Output the (x, y) coordinate of the center of the cell containing the given text.  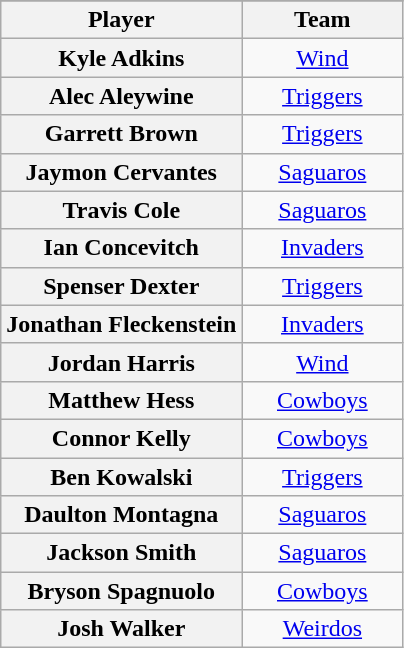
Bryson Spagnuolo (122, 591)
Team (322, 20)
Connor Kelly (122, 438)
Weirdos (322, 629)
Ben Kowalski (122, 477)
Spenser Dexter (122, 286)
Alec Aleywine (122, 96)
Josh Walker (122, 629)
Ian Concevitch (122, 248)
Travis Cole (122, 210)
Player (122, 20)
Jaymon Cervantes (122, 172)
Jonathan Fleckenstein (122, 324)
Matthew Hess (122, 400)
Jackson Smith (122, 553)
Garrett Brown (122, 134)
Daulton Montagna (122, 515)
Jordan Harris (122, 362)
Kyle Adkins (122, 58)
